Return the (x, y) coordinate for the center point of the cell that contains the specified text.  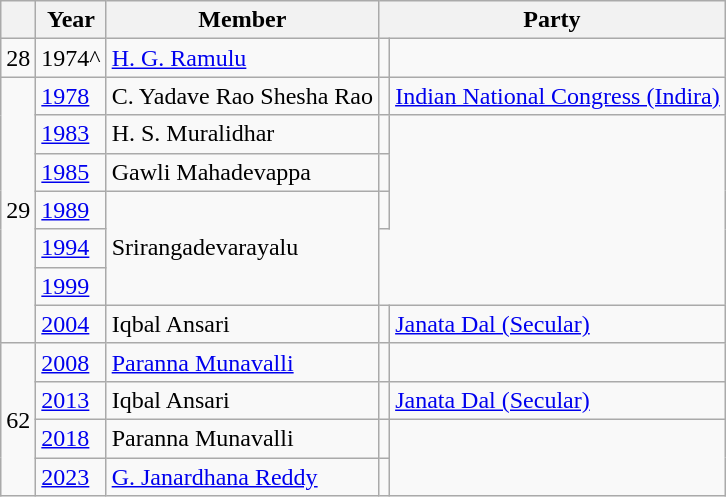
1994 (71, 248)
G. Janardhana Reddy (242, 477)
1978 (71, 96)
Party (552, 20)
62 (18, 419)
2023 (71, 477)
H. S. Muralidhar (242, 134)
2004 (71, 324)
Indian National Congress (Indira) (558, 96)
1974^ (71, 58)
2018 (71, 438)
Srirangadevarayalu (242, 248)
1983 (71, 134)
Year (71, 20)
H. G. Ramulu (242, 58)
29 (18, 210)
28 (18, 58)
Member (242, 20)
1999 (71, 286)
C. Yadave Rao Shesha Rao (242, 96)
2013 (71, 400)
1989 (71, 210)
2008 (71, 362)
Gawli Mahadevappa (242, 172)
1985 (71, 172)
